Find where the given text appears and provide that cell's center as (x, y) coordinate. 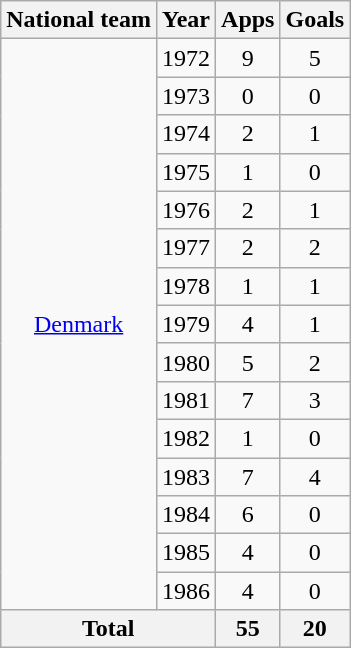
Goals (315, 20)
1975 (186, 172)
Year (186, 20)
Total (108, 629)
1974 (186, 134)
9 (248, 58)
Apps (248, 20)
1986 (186, 591)
1979 (186, 324)
55 (248, 629)
1980 (186, 362)
1985 (186, 553)
1981 (186, 400)
6 (248, 515)
1984 (186, 515)
1976 (186, 210)
1972 (186, 58)
1977 (186, 248)
1978 (186, 286)
1982 (186, 438)
National team (79, 20)
Denmark (79, 324)
1983 (186, 477)
20 (315, 629)
1973 (186, 96)
3 (315, 400)
